Search for the cell housing the specified text and yield its (X, Y) center coordinate. 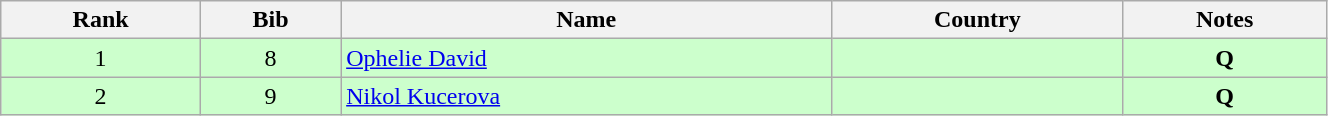
2 (101, 96)
1 (101, 58)
Notes (1225, 20)
Ophelie David (586, 58)
Nikol Kucerova (586, 96)
8 (270, 58)
Name (586, 20)
Bib (270, 20)
9 (270, 96)
Rank (101, 20)
Country (978, 20)
